For the text-containing cell, return its midpoint in (X, Y) coordinate format. 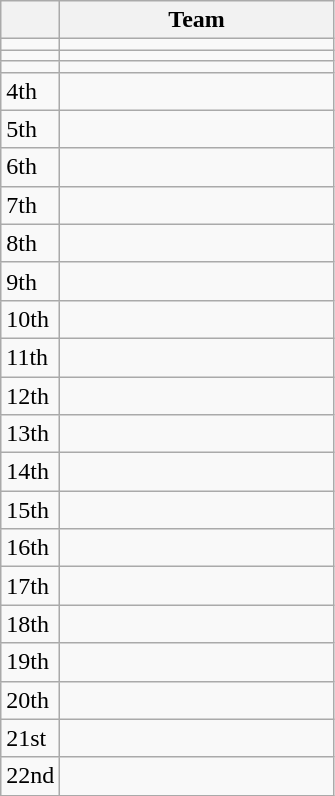
21st (30, 738)
9th (30, 281)
10th (30, 319)
19th (30, 662)
17th (30, 586)
7th (30, 205)
20th (30, 700)
15th (30, 510)
4th (30, 91)
22nd (30, 776)
11th (30, 357)
16th (30, 548)
6th (30, 167)
12th (30, 395)
13th (30, 434)
5th (30, 129)
Team (197, 20)
14th (30, 472)
18th (30, 624)
8th (30, 243)
